Detect which cell encompasses the target text, then output its (X, Y) center coordinate. 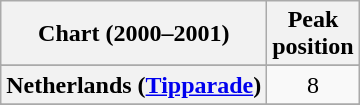
8 (313, 85)
Peakposition (313, 34)
Netherlands (Tipparade) (134, 85)
Chart (2000–2001) (134, 34)
